Detect which cell encompasses the target text, then output its [x, y] center coordinate. 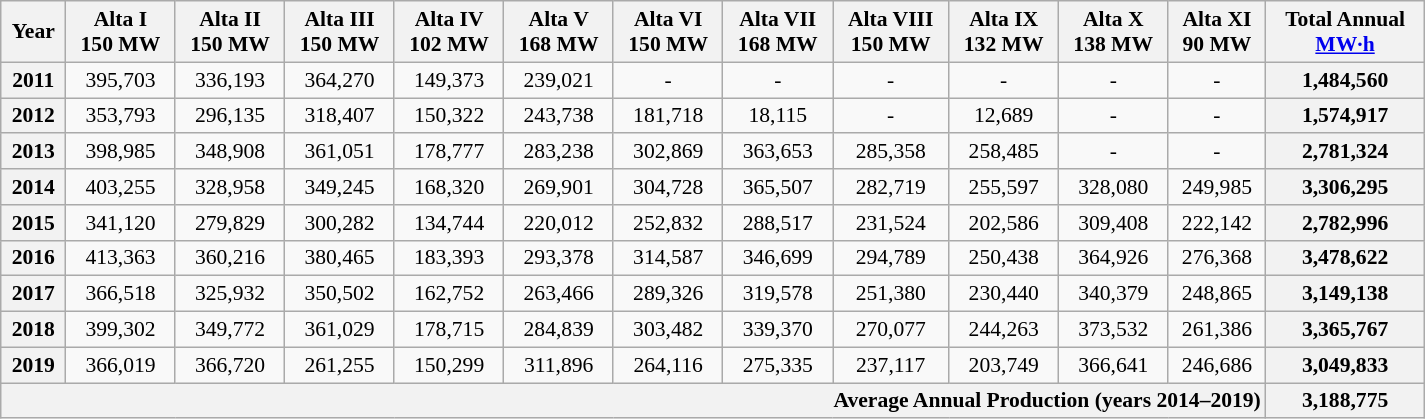
289,326 [668, 294]
258,485 [1004, 152]
284,839 [559, 330]
Alta III150 MW [340, 32]
3,306,295 [1345, 187]
Alta VI150 MW [668, 32]
168,320 [449, 187]
181,718 [668, 116]
3,365,767 [1345, 330]
178,715 [449, 330]
269,901 [559, 187]
3,049,833 [1345, 365]
1,484,560 [1345, 80]
282,719 [891, 187]
276,368 [1217, 258]
222,142 [1217, 223]
328,958 [230, 187]
243,738 [559, 116]
336,193 [230, 80]
270,077 [891, 330]
399,302 [121, 330]
288,517 [778, 223]
183,393 [449, 258]
364,926 [1113, 258]
275,335 [778, 365]
325,932 [230, 294]
413,363 [121, 258]
Alta II150 MW [230, 32]
263,466 [559, 294]
300,282 [340, 223]
2017 [34, 294]
349,772 [230, 330]
2018 [34, 330]
311,896 [559, 365]
353,793 [121, 116]
1,574,917 [1345, 116]
261,386 [1217, 330]
250,438 [1004, 258]
Year [34, 32]
Total AnnualMW·h [1345, 32]
303,482 [668, 330]
255,597 [1004, 187]
296,135 [230, 116]
285,358 [891, 152]
Alta V168 MW [559, 32]
304,728 [668, 187]
134,744 [449, 223]
403,255 [121, 187]
341,120 [121, 223]
380,465 [340, 258]
249,985 [1217, 187]
2,781,324 [1345, 152]
348,908 [230, 152]
365,507 [778, 187]
363,653 [778, 152]
318,407 [340, 116]
237,117 [891, 365]
2014 [34, 187]
18,115 [778, 116]
319,578 [778, 294]
261,255 [340, 365]
340,379 [1113, 294]
Alta XI90 MW [1217, 32]
2013 [34, 152]
350,502 [340, 294]
373,532 [1113, 330]
3,478,622 [1345, 258]
398,985 [121, 152]
3,149,138 [1345, 294]
230,440 [1004, 294]
339,370 [778, 330]
Alta IX132 MW [1004, 32]
2011 [34, 80]
Alta I150 MW [121, 32]
2019 [34, 365]
346,699 [778, 258]
314,587 [668, 258]
264,116 [668, 365]
150,299 [449, 365]
2012 [34, 116]
3,188,775 [1345, 401]
366,518 [121, 294]
328,080 [1113, 187]
366,641 [1113, 365]
2,782,996 [1345, 223]
12,689 [1004, 116]
150,322 [449, 116]
395,703 [121, 80]
Average Annual Production (years 2014–2019) [634, 401]
294,789 [891, 258]
366,720 [230, 365]
Alta VII168 MW [778, 32]
2015 [34, 223]
244,263 [1004, 330]
149,373 [449, 80]
366,019 [121, 365]
283,238 [559, 152]
349,245 [340, 187]
361,029 [340, 330]
220,012 [559, 223]
246,686 [1217, 365]
364,270 [340, 80]
202,586 [1004, 223]
361,051 [340, 152]
293,378 [559, 258]
309,408 [1113, 223]
252,832 [668, 223]
Alta X138 MW [1113, 32]
203,749 [1004, 365]
178,777 [449, 152]
Alta IV102 MW [449, 32]
248,865 [1217, 294]
360,216 [230, 258]
231,524 [891, 223]
239,021 [559, 80]
251,380 [891, 294]
2016 [34, 258]
Alta VIII150 MW [891, 32]
162,752 [449, 294]
279,829 [230, 223]
302,869 [668, 152]
